Identify which cell holds the provided text, then report its [x, y] central coordinate. 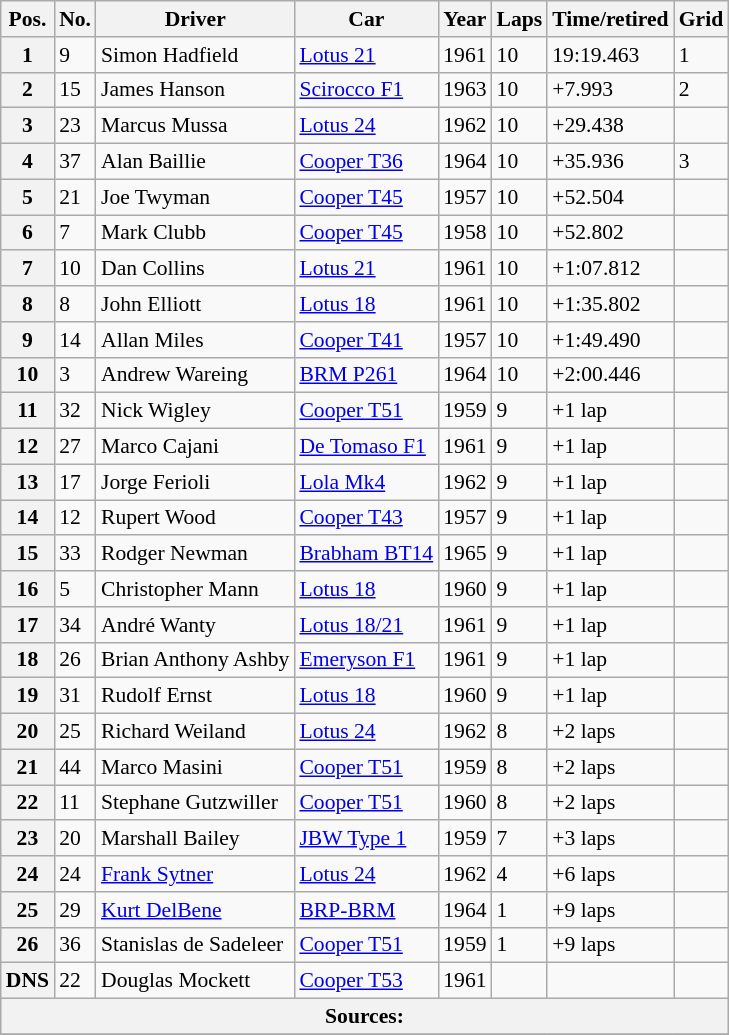
BRM P261 [366, 375]
Lotus 18/21 [366, 625]
Marshall Bailey [195, 839]
Rupert Wood [195, 518]
Cooper T53 [366, 981]
Marco Cajani [195, 447]
Dan Collins [195, 269]
Scirocco F1 [366, 90]
19 [28, 696]
Frank Sytner [195, 874]
André Wanty [195, 625]
Brian Anthony Ashby [195, 660]
Simon Hadfield [195, 55]
Christopher Mann [195, 589]
27 [75, 447]
Pos. [28, 19]
+6 laps [610, 874]
Douglas Mockett [195, 981]
1958 [464, 233]
Cooper T36 [366, 162]
Andrew Wareing [195, 375]
Lola Mk4 [366, 482]
34 [75, 625]
Stephane Gutzwiller [195, 803]
Time/retired [610, 19]
James Hanson [195, 90]
JBW Type 1 [366, 839]
DNS [28, 981]
Year [464, 19]
+52.504 [610, 197]
6 [28, 233]
+7.993 [610, 90]
29 [75, 910]
16 [28, 589]
+1:49.490 [610, 340]
Driver [195, 19]
+29.438 [610, 126]
Richard Weiland [195, 732]
33 [75, 554]
+1:07.812 [610, 269]
Car [366, 19]
John Elliott [195, 304]
Joe Twyman [195, 197]
Alan Baillie [195, 162]
19:19.463 [610, 55]
36 [75, 945]
13 [28, 482]
31 [75, 696]
18 [28, 660]
Marcus Mussa [195, 126]
+52.802 [610, 233]
Cooper T43 [366, 518]
Stanislas de Sadeleer [195, 945]
Emeryson F1 [366, 660]
1963 [464, 90]
Marco Masini [195, 767]
No. [75, 19]
Sources: [364, 1017]
BRP-BRM [366, 910]
Jorge Ferioli [195, 482]
1965 [464, 554]
Nick Wigley [195, 411]
Laps [520, 19]
Grid [702, 19]
+1:35.802 [610, 304]
Cooper T41 [366, 340]
Brabham BT14 [366, 554]
44 [75, 767]
De Tomaso F1 [366, 447]
+3 laps [610, 839]
Rodger Newman [195, 554]
Allan Miles [195, 340]
32 [75, 411]
+2:00.446 [610, 375]
Kurt DelBene [195, 910]
Rudolf Ernst [195, 696]
Mark Clubb [195, 233]
+35.936 [610, 162]
37 [75, 162]
